Provide the (x, y) coordinate of the cell's center where the given text is located.  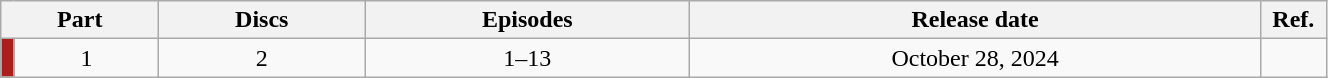
1 (86, 58)
Part (80, 20)
2 (262, 58)
Episodes (528, 20)
Ref. (1293, 20)
1–13 (528, 58)
Release date (975, 20)
October 28, 2024 (975, 58)
Discs (262, 20)
